Return [x, y] of the center of cell containing provided text 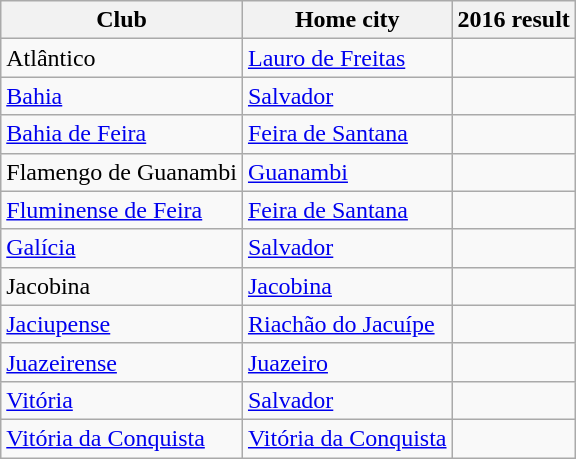
Club [122, 20]
Galícia [122, 248]
Bahia [122, 96]
Vitória [122, 400]
Lauro de Freitas [347, 58]
2016 result [514, 20]
Riachão do Jacuípe [347, 324]
Juazeirense [122, 362]
Atlântico [122, 58]
Home city [347, 20]
Guanambi [347, 172]
Bahia de Feira [122, 134]
Juazeiro [347, 362]
Jaciupense [122, 324]
Fluminense de Feira [122, 210]
Flamengo de Guanambi [122, 172]
